Output the [X, Y] coordinate of the center of the cell containing the given text.  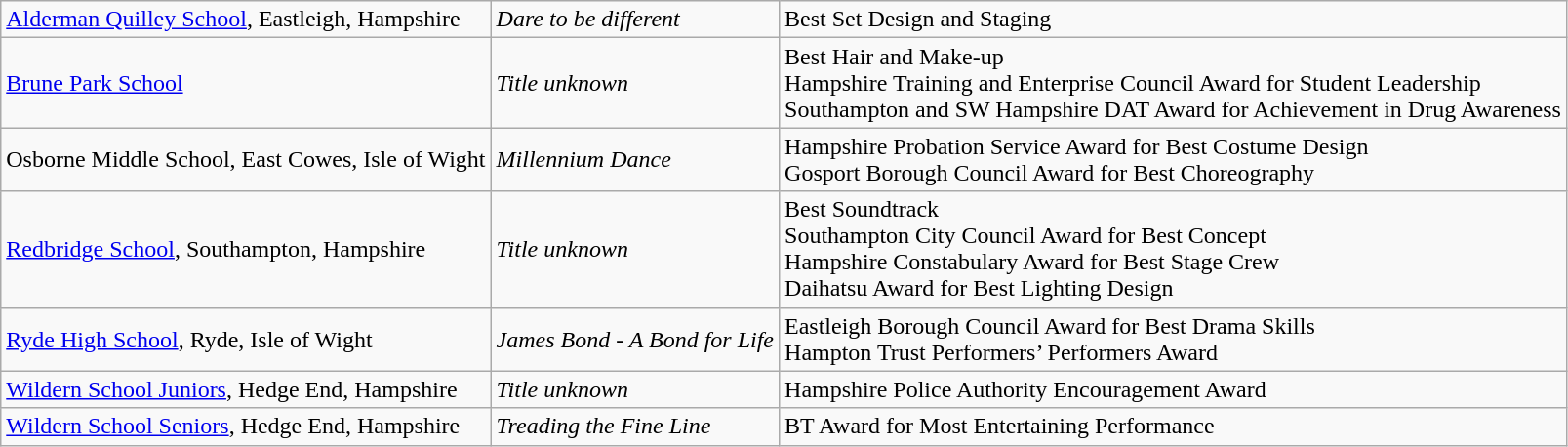
Hampshire Probation Service Award for Best Costume DesignGosport Borough Council Award for Best Choreography [1173, 160]
Millennium Dance [635, 160]
Redbridge School, Southampton, Hampshire [246, 250]
Osborne Middle School, East Cowes, Isle of Wight [246, 160]
Brune Park School [246, 83]
Best SoundtrackSouthampton City Council Award for Best ConceptHampshire Constabulary Award for Best Stage CrewDaihatsu Award for Best Lighting Design [1173, 250]
Wildern School Juniors, Hedge End, Hampshire [246, 389]
Eastleigh Borough Council Award for Best Drama SkillsHampton Trust Performers’ Performers Award [1173, 340]
BT Award for Most Entertaining Performance [1173, 427]
Ryde High School, Ryde, Isle of Wight [246, 340]
Treading the Fine Line [635, 427]
Alderman Quilley School, Eastleigh, Hampshire [246, 20]
Wildern School Seniors, Hedge End, Hampshire [246, 427]
Hampshire Police Authority Encouragement Award [1173, 389]
Dare to be different [635, 20]
James Bond - A Bond for Life [635, 340]
Best Set Design and Staging [1173, 20]
